Detect which cell encompasses the target text, then output its (X, Y) center coordinate. 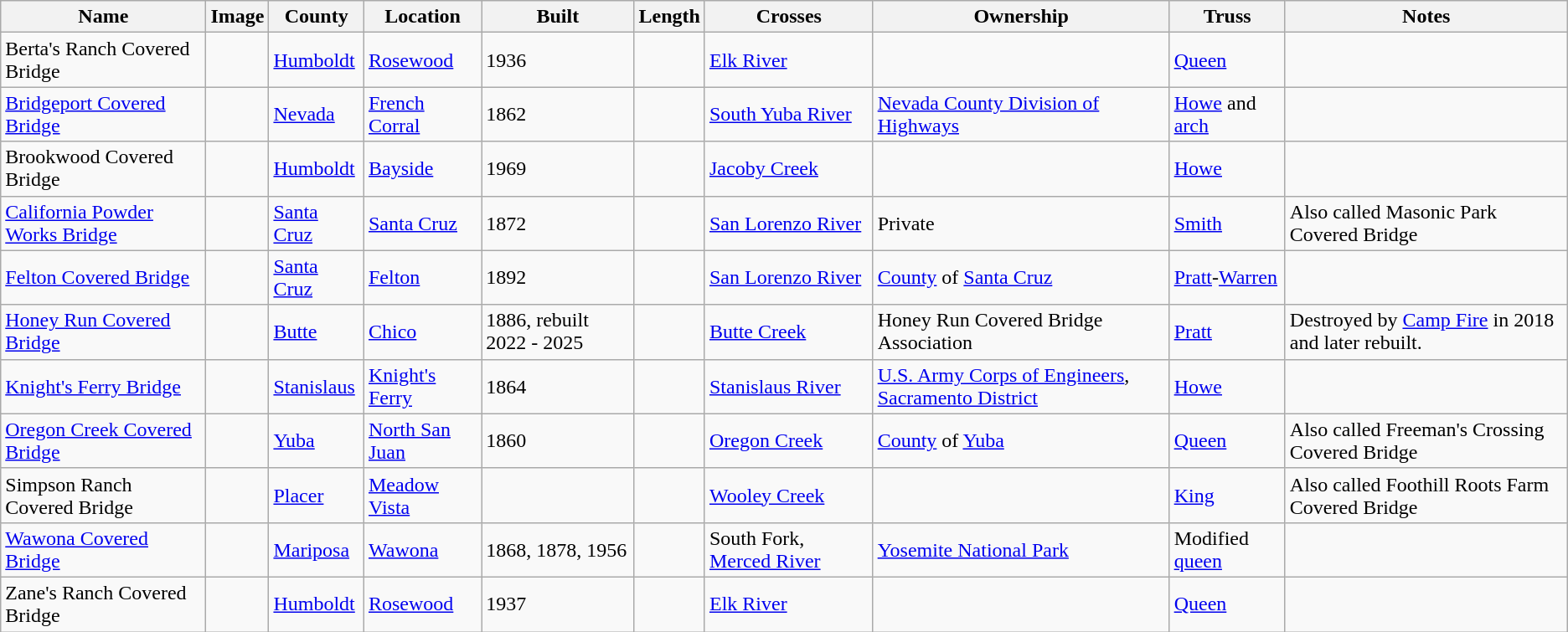
South Yuba River (789, 114)
Name (104, 17)
Destroyed by Camp Fire in 2018 and later rebuilt. (1426, 331)
Butte Creek (789, 331)
Brookwood Covered Bridge (104, 169)
County (317, 17)
California Powder Works Bridge (104, 223)
Chico (422, 331)
Length (669, 17)
Also called Freeman's Crossing Covered Bridge (1426, 440)
Location (422, 17)
French Corral (422, 114)
1892 (558, 278)
Wawona Covered Bridge (104, 549)
Bridgeport Covered Bridge (104, 114)
Stanislaus (317, 387)
King (1227, 496)
1864 (558, 387)
1868, 1878, 1956 (558, 549)
Crosses (789, 17)
1886, rebuilt 2022 - 2025 (558, 331)
County of Santa Cruz (1021, 278)
Stanislaus River (789, 387)
1860 (558, 440)
Jacoby Creek (789, 169)
Ownership (1021, 17)
1872 (558, 223)
U.S. Army Corps of Engineers, Sacramento District (1021, 387)
Modified queen (1227, 549)
County of Yuba (1021, 440)
Yuba (317, 440)
Honey Run Covered Bridge Association (1021, 331)
Oregon Creek Covered Bridge (104, 440)
Meadow Vista (422, 496)
Smith (1227, 223)
Zane's Ranch Covered Bridge (104, 604)
Notes (1426, 17)
Built (558, 17)
Oregon Creek (789, 440)
Mariposa (317, 549)
Pratt (1227, 331)
Howe and arch (1227, 114)
North San Juan (422, 440)
Nevada County Division of Highways (1021, 114)
Yosemite National Park (1021, 549)
Pratt-Warren (1227, 278)
Private (1021, 223)
1937 (558, 604)
Image (238, 17)
Nevada (317, 114)
Knight's Ferry Bridge (104, 387)
Wawona (422, 549)
Honey Run Covered Bridge (104, 331)
1862 (558, 114)
Truss (1227, 17)
Also called Masonic Park Covered Bridge (1426, 223)
Bayside (422, 169)
1936 (558, 60)
Simpson Ranch Covered Bridge (104, 496)
South Fork, Merced River (789, 549)
Knight's Ferry (422, 387)
Placer (317, 496)
Butte (317, 331)
Also called Foothill Roots Farm Covered Bridge (1426, 496)
Felton Covered Bridge (104, 278)
Wooley Creek (789, 496)
Berta's Ranch Covered Bridge (104, 60)
Felton (422, 278)
1969 (558, 169)
